Scan for the cell matching the given text and deliver its (X, Y) coordinate at center. 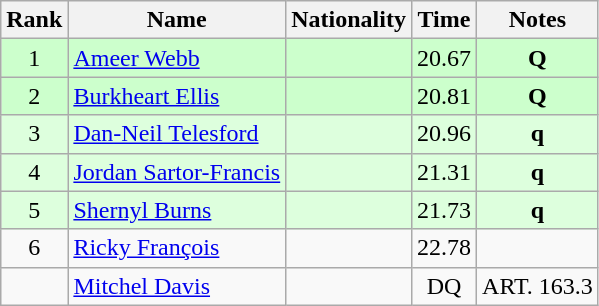
Nationality (349, 20)
20.81 (444, 96)
DQ (444, 286)
21.73 (444, 210)
ART. 163.3 (538, 286)
Jordan Sartor-Francis (177, 172)
2 (34, 96)
Ameer Webb (177, 58)
Shernyl Burns (177, 210)
22.78 (444, 248)
Rank (34, 20)
4 (34, 172)
Burkheart Ellis (177, 96)
3 (34, 134)
5 (34, 210)
Time (444, 20)
20.67 (444, 58)
Ricky François (177, 248)
Dan-Neil Telesford (177, 134)
Mitchel Davis (177, 286)
6 (34, 248)
20.96 (444, 134)
21.31 (444, 172)
Name (177, 20)
1 (34, 58)
Notes (538, 20)
